Capture the cell that displays the provided text and extract its (x, y) central coordinate. 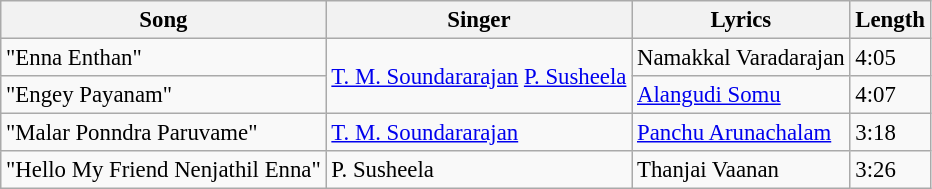
3:18 (890, 133)
"Engey Payanam" (164, 95)
P. Susheela (479, 170)
Namakkal Varadarajan (741, 58)
Song (164, 20)
"Malar Ponndra Paruvame" (164, 133)
3:26 (890, 170)
T. M. Soundararajan (479, 133)
4:05 (890, 58)
"Hello My Friend Nenjathil Enna" (164, 170)
T. M. Soundararajan P. Susheela (479, 76)
Singer (479, 20)
Thanjai Vaanan (741, 170)
Length (890, 20)
Lyrics (741, 20)
4:07 (890, 95)
Panchu Arunachalam (741, 133)
"Enna Enthan" (164, 58)
Alangudi Somu (741, 95)
